Return (x, y) of the center of cell containing provided text 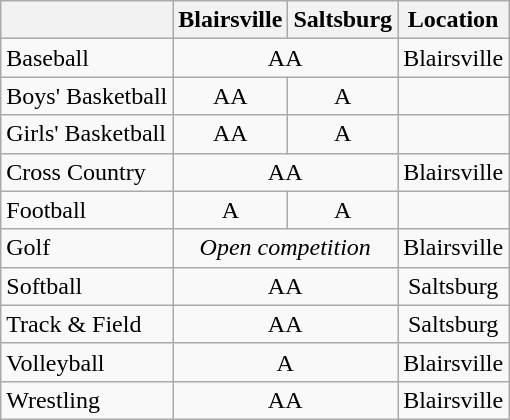
Volleyball (87, 362)
Softball (87, 286)
Baseball (87, 58)
Location (454, 20)
Girls' Basketball (87, 134)
Track & Field (87, 324)
Boys' Basketball (87, 96)
Wrestling (87, 400)
Golf (87, 248)
Football (87, 210)
Open competition (286, 248)
Cross Country (87, 172)
